Locate the cell with the specified text and output its (x, y) center coordinate. 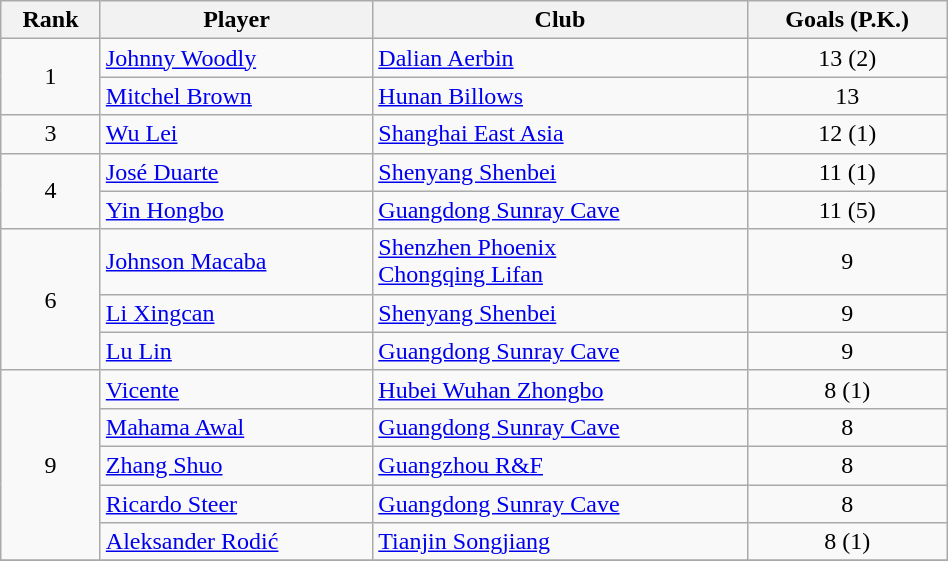
Shanghai East Asia (560, 134)
Goals (P.K.) (847, 20)
Tianjin Songjiang (560, 542)
Rank (51, 20)
12 (1) (847, 134)
11 (1) (847, 172)
11 (5) (847, 210)
13 (847, 96)
Hubei Wuhan Zhongbo (560, 389)
6 (51, 300)
Dalian Aerbin (560, 58)
Hunan Billows (560, 96)
José Duarte (236, 172)
Johnson Macaba (236, 262)
Guangzhou R&F (560, 465)
3 (51, 134)
Shenzhen PhoenixChongqing Lifan (560, 262)
1 (51, 77)
Yin Hongbo (236, 210)
4 (51, 191)
Lu Lin (236, 351)
Wu Lei (236, 134)
Ricardo Steer (236, 503)
Club (560, 20)
Mahama Awal (236, 427)
13 (2) (847, 58)
Zhang Shuo (236, 465)
Vicente (236, 389)
Aleksander Rodić (236, 542)
Li Xingcan (236, 313)
Player (236, 20)
Johnny Woodly (236, 58)
Mitchel Brown (236, 96)
